Output the [X, Y] coordinate of the center of the cell containing the given text.  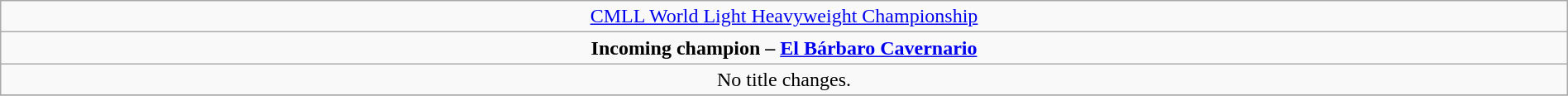
CMLL World Light Heavyweight Championship [784, 17]
Incoming champion – El Bárbaro Cavernario [784, 48]
No title changes. [784, 79]
